Find where the given text appears and provide that cell's center as [X, Y] coordinate. 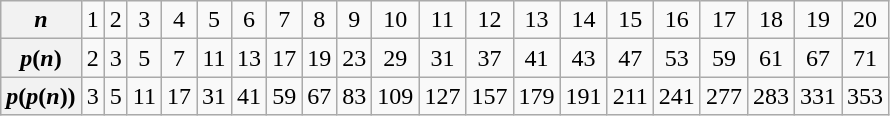
241 [676, 96]
211 [630, 96]
53 [676, 58]
9 [354, 20]
179 [536, 96]
14 [584, 20]
8 [320, 20]
331 [818, 96]
10 [396, 20]
191 [584, 96]
23 [354, 58]
6 [250, 20]
61 [770, 58]
18 [770, 20]
277 [724, 96]
16 [676, 20]
p(n) [41, 58]
157 [490, 96]
71 [866, 58]
37 [490, 58]
12 [490, 20]
109 [396, 96]
127 [442, 96]
43 [584, 58]
15 [630, 20]
n [41, 20]
47 [630, 58]
83 [354, 96]
20 [866, 20]
283 [770, 96]
1 [92, 20]
353 [866, 96]
4 [178, 20]
29 [396, 58]
p(p(n)) [41, 96]
